Pinpoint the cell where the given text exists, returning its (x, y) midpoint coordinate. 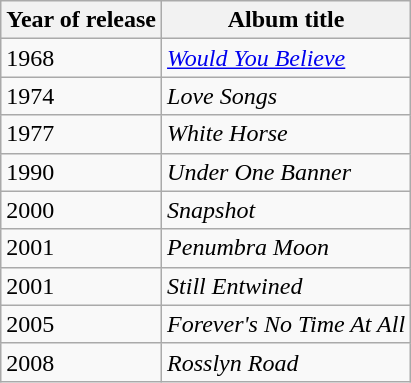
Snapshot (286, 210)
Would You Believe (286, 58)
Year of release (82, 20)
Forever's No Time At All (286, 324)
2008 (82, 362)
White Horse (286, 134)
Album title (286, 20)
1974 (82, 96)
Still Entwined (286, 286)
1968 (82, 58)
Under One Banner (286, 172)
1977 (82, 134)
2005 (82, 324)
Penumbra Moon (286, 248)
Love Songs (286, 96)
2000 (82, 210)
Rosslyn Road (286, 362)
1990 (82, 172)
